Search for the cell housing the specified text and yield its [X, Y] center coordinate. 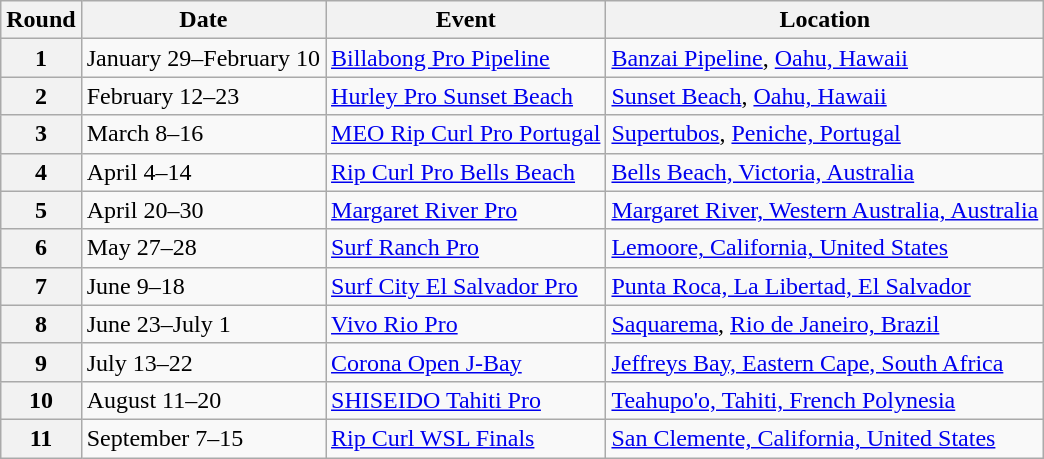
June 23–July 1 [203, 324]
10 [41, 400]
8 [41, 324]
1 [41, 58]
Punta Roca, La Libertad, El Salvador [825, 286]
Rip Curl WSL Finals [466, 438]
Lemoore, California, United States [825, 248]
Supertubos, Peniche, Portugal [825, 134]
Surf City El Salvador Pro [466, 286]
Teahupo'o, Tahiti, French Polynesia [825, 400]
Location [825, 20]
San Clemente, California, United States [825, 438]
September 7–15 [203, 438]
Bells Beach, Victoria, Australia [825, 172]
Jeffreys Bay, Eastern Cape, South Africa [825, 362]
6 [41, 248]
5 [41, 210]
April 20–30 [203, 210]
Sunset Beach, Oahu, Hawaii [825, 96]
Hurley Pro Sunset Beach [466, 96]
3 [41, 134]
August 11–20 [203, 400]
February 12–23 [203, 96]
Rip Curl Pro Bells Beach [466, 172]
Vivo Rio Pro [466, 324]
January 29–February 10 [203, 58]
June 9–18 [203, 286]
Surf Ranch Pro [466, 248]
Margaret River Pro [466, 210]
4 [41, 172]
11 [41, 438]
July 13–22 [203, 362]
Date [203, 20]
Billabong Pro Pipeline [466, 58]
SHISEIDO Tahiti Pro [466, 400]
April 4–14 [203, 172]
Banzai Pipeline, Oahu, Hawaii [825, 58]
2 [41, 96]
7 [41, 286]
MEO Rip Curl Pro Portugal [466, 134]
Round [41, 20]
Saquarema, Rio de Janeiro, Brazil [825, 324]
9 [41, 362]
May 27–28 [203, 248]
March 8–16 [203, 134]
Event [466, 20]
Margaret River, Western Australia, Australia [825, 210]
Corona Open J-Bay [466, 362]
